Find where the given text appears and provide that cell's center as [X, Y] coordinate. 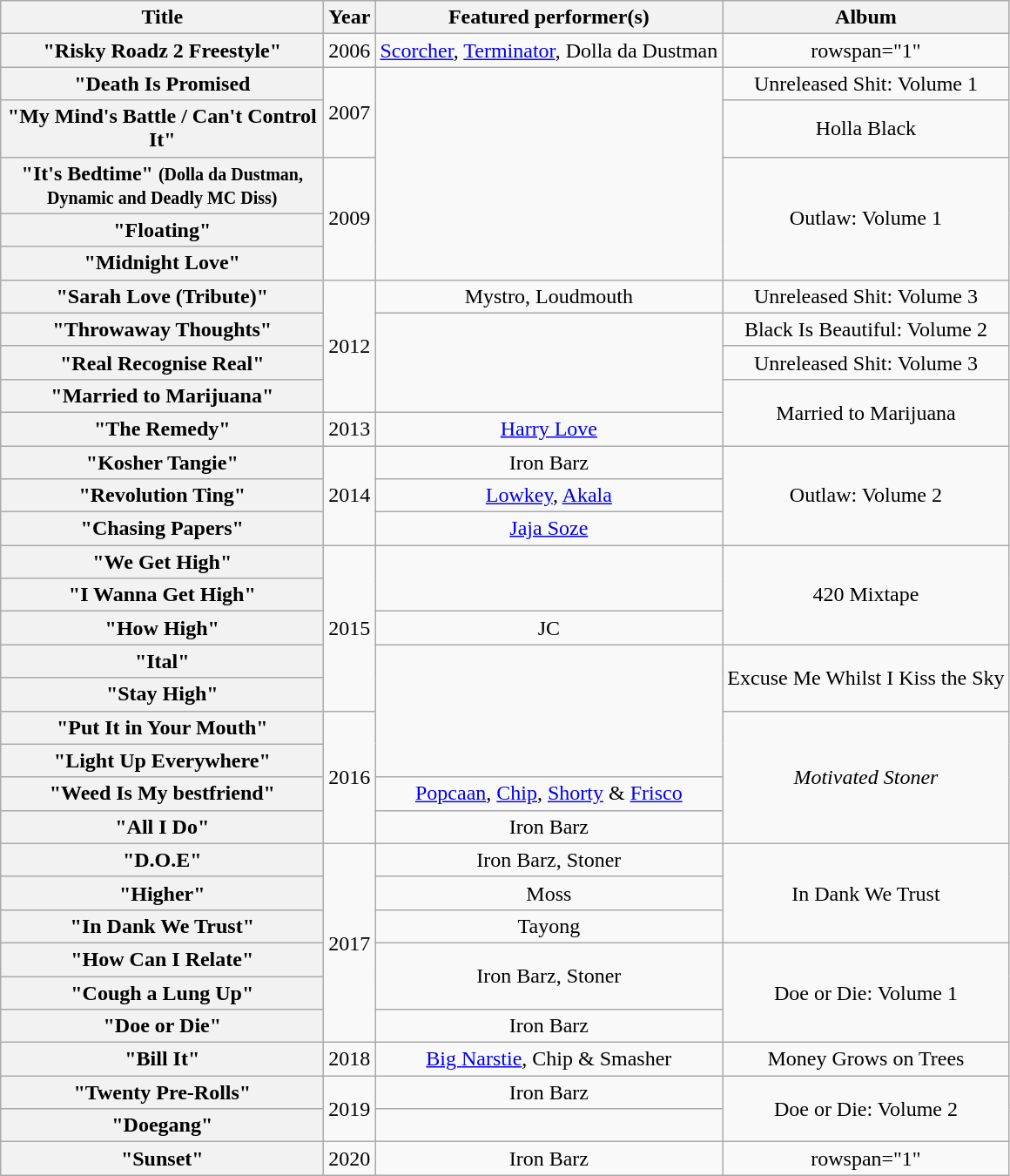
"We Get High" [162, 562]
2018 [350, 1059]
"Real Recognise Real" [162, 362]
"I Wanna Get High" [162, 595]
Unreleased Shit: Volume 1 [865, 84]
"Revolution Ting" [162, 496]
2007 [350, 112]
"Twenty Pre-Rolls" [162, 1092]
Holla Black [865, 129]
"Light Up Everywhere" [162, 760]
"Chasing Papers" [162, 529]
"Throwaway Thoughts" [162, 329]
Popcaan, Chip, Shorty & Frisco [549, 794]
"Ital" [162, 661]
2012 [350, 346]
2016 [350, 777]
"Stay High" [162, 694]
Big Narstie, Chip & Smasher [549, 1059]
"Doe or Die" [162, 1026]
2006 [350, 51]
"Risky Roadz 2 Freestyle" [162, 51]
2014 [350, 496]
"Cough a Lung Up" [162, 992]
"The Remedy" [162, 429]
Jaja Soze [549, 529]
"Sunset" [162, 1159]
Married to Marijuana [865, 412]
2019 [350, 1109]
"Higher" [162, 893]
Album [865, 17]
"How Can I Relate" [162, 959]
2013 [350, 429]
"My Mind's Battle / Can't Control It" [162, 129]
"Bill It" [162, 1059]
Scorcher, Terminator, Dolla da Dustman [549, 51]
"Weed Is My bestfriend" [162, 794]
Motivated Stoner [865, 777]
Outlaw: Volume 1 [865, 218]
"D.O.E" [162, 860]
Mystro, Loudmouth [549, 296]
Moss [549, 893]
"How High" [162, 628]
Outlaw: Volume 2 [865, 496]
Money Grows on Trees [865, 1059]
"Floating" [162, 230]
Doe or Die: Volume 2 [865, 1109]
"Kosher Tangie" [162, 463]
Harry Love [549, 429]
"In Dank We Trust" [162, 926]
"Doegang" [162, 1125]
Featured performer(s) [549, 17]
"All I Do" [162, 827]
Title [162, 17]
Tayong [549, 926]
Doe or Die: Volume 1 [865, 992]
Year [350, 17]
"Midnight Love" [162, 263]
"Put It in Your Mouth" [162, 727]
420 Mixtape [865, 595]
Lowkey, Akala [549, 496]
2020 [350, 1159]
"Married to Marijuana" [162, 395]
In Dank We Trust [865, 893]
2009 [350, 218]
Black Is Beautiful: Volume 2 [865, 329]
Excuse Me Whilst I Kiss the Sky [865, 678]
"It's Bedtime" (Dolla da Dustman, Dynamic and Deadly MC Diss) [162, 185]
"Death Is Promised [162, 84]
JC [549, 628]
"Sarah Love (Tribute)" [162, 296]
2015 [350, 628]
2017 [350, 943]
